Output the (X, Y) coordinate of the center of the cell containing the given text.  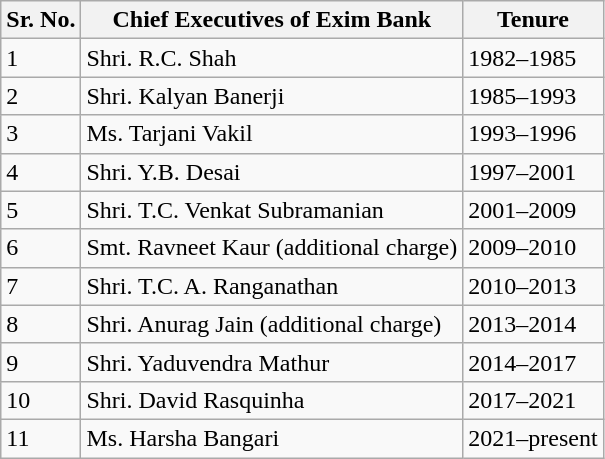
5 (41, 210)
2 (41, 96)
Shri. Anurag Jain (additional charge) (272, 324)
2009–2010 (533, 248)
1982–1985 (533, 58)
11 (41, 438)
Tenure (533, 20)
9 (41, 362)
Chief Executives of Exim Bank (272, 20)
Ms. Harsha Bangari (272, 438)
6 (41, 248)
Shri. Kalyan Banerji (272, 96)
2010–2013 (533, 286)
2001–2009 (533, 210)
10 (41, 400)
Shri. T.C. A. Ranganathan (272, 286)
Smt. Ravneet Kaur (additional charge) (272, 248)
Shri. David Rasquinha (272, 400)
4 (41, 172)
2021–present (533, 438)
Shri. R.C. Shah (272, 58)
1997–2001 (533, 172)
Sr. No. (41, 20)
Ms. Tarjani Vakil (272, 134)
7 (41, 286)
2017–2021 (533, 400)
Shri. Yaduvendra Mathur (272, 362)
2014–2017 (533, 362)
1 (41, 58)
2013–2014 (533, 324)
1985–1993 (533, 96)
Shri. T.C. Venkat Subramanian (272, 210)
1993–1996 (533, 134)
Shri. Y.B. Desai (272, 172)
8 (41, 324)
3 (41, 134)
